Return the (x, y) coordinate for the center point of the cell that contains the specified text.  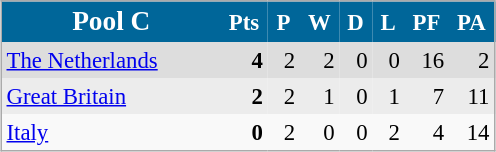
7 (426, 96)
Pts (244, 22)
Italy (110, 132)
The Netherlands (110, 60)
14 (472, 132)
Great Britain (110, 96)
16 (426, 60)
L (388, 22)
11 (472, 96)
D (356, 22)
P (283, 22)
PA (472, 22)
Pool C (110, 22)
W (320, 22)
PF (426, 22)
